Locate the cell with the specified text and output its [X, Y] center coordinate. 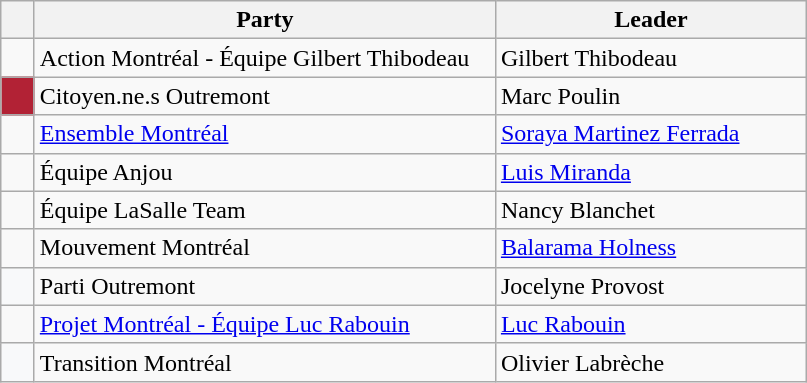
Luc Rabouin [650, 324]
Citoyen.ne.s Outremont [264, 96]
Jocelyne Provost [650, 286]
Projet Montréal - Équipe Luc Rabouin [264, 324]
Mouvement Montréal [264, 248]
Équipe LaSalle Team [264, 210]
Équipe Anjou [264, 172]
Olivier Labrèche [650, 362]
Gilbert Thibodeau [650, 58]
Parti Outremont [264, 286]
Ensemble Montréal [264, 134]
Nancy Blanchet [650, 210]
Party [264, 20]
Balarama Holness [650, 248]
Luis Miranda [650, 172]
Leader [650, 20]
Transition Montréal [264, 362]
Marc Poulin [650, 96]
Action Montréal - Équipe Gilbert Thibodeau [264, 58]
Soraya Martinez Ferrada [650, 134]
